Provide the [X, Y] coordinate of the cell's center where the given text is located.  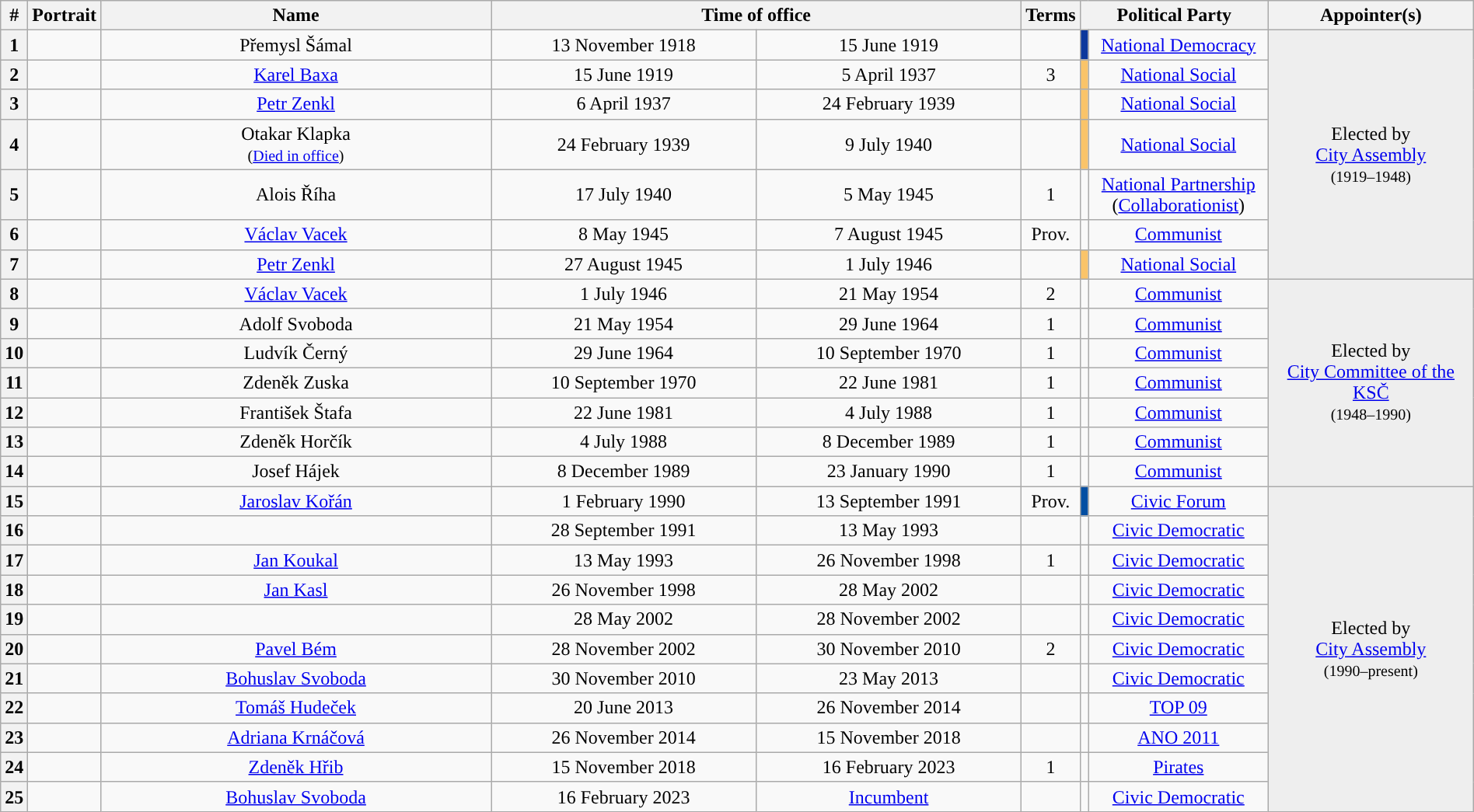
Alois Říha [295, 194]
24 [14, 767]
6 April 1937 [623, 104]
František Štafa [295, 413]
5 May 1945 [889, 194]
Jan Koukal [295, 560]
9 July 1940 [889, 145]
Incumbent [889, 796]
17 July 1940 [623, 194]
21 [14, 678]
5 April 1937 [889, 75]
Zdeněk Hřib [295, 767]
Jan Kasl [295, 590]
6 [14, 235]
25 [14, 796]
20 June 2013 [623, 708]
Přemysl Šámal [295, 45]
16 [14, 531]
27 August 1945 [623, 264]
TOP 09 [1179, 708]
9 [14, 323]
19 [14, 619]
Time of office [756, 16]
11 [14, 382]
14 [14, 472]
Tomáš Hudeček [295, 708]
Political Party [1174, 16]
Pirates [1179, 767]
1 February 1990 [623, 501]
Zdeněk Zuska [295, 382]
Pavel Bém [295, 649]
20 [14, 649]
Adriana Krnáčová [295, 737]
17 [14, 560]
8 May 1945 [623, 235]
12 [14, 413]
22 [14, 708]
28 September 1991 [623, 531]
4 [14, 145]
13 November 1918 [623, 45]
Elected byCity Assembly(1919–1948) [1371, 155]
7 [14, 264]
13 September 1991 [889, 501]
Elected byCity Committee of the KSČ(1948–1990) [1371, 382]
13 [14, 442]
Otakar Klapka(Died in office) [295, 145]
18 [14, 590]
Appointer(s) [1371, 16]
National Democracy [1179, 45]
# [14, 16]
Karel Baxa [295, 75]
23 May 2013 [889, 678]
8 [14, 294]
Ludvík Černý [295, 353]
Civic Forum [1179, 501]
Name [295, 16]
Zdeněk Horčík [295, 442]
Adolf Svoboda [295, 323]
National Partnership (Collaborationist) [1179, 194]
Terms [1051, 16]
23 January 1990 [889, 472]
Elected byCity Assembly(1990–present) [1371, 650]
10 [14, 353]
23 [14, 737]
15 [14, 501]
Jaroslav Kořán [295, 501]
Portrait [65, 16]
ANO 2011 [1179, 737]
Josef Hájek [295, 472]
7 August 1945 [889, 235]
5 [14, 194]
